Return the [X, Y] coordinate for the center point of the cell that contains the specified text.  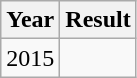
2015 [30, 58]
Year [30, 20]
Result [98, 20]
